Identify which cell holds the provided text, then report its (X, Y) central coordinate. 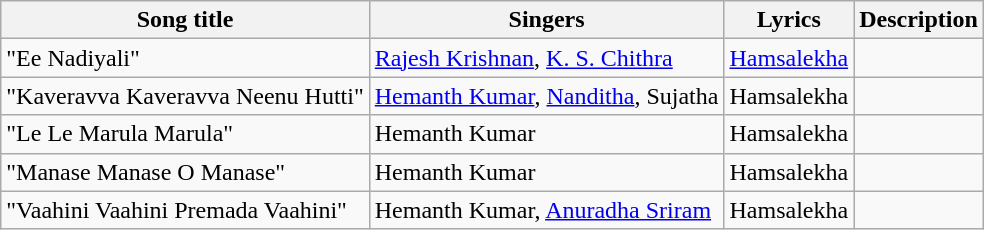
"Vaahini Vaahini Premada Vaahini" (186, 210)
Singers (546, 20)
Rajesh Krishnan, K. S. Chithra (546, 58)
Hemanth Kumar, Anuradha Sriram (546, 210)
"Kaveravva Kaveravva Neenu Hutti" (186, 96)
Lyrics (789, 20)
Song title (186, 20)
"Manase Manase O Manase" (186, 172)
Description (919, 20)
"Le Le Marula Marula" (186, 134)
Hemanth Kumar, Nanditha, Sujatha (546, 96)
"Ee Nadiyali" (186, 58)
